Capture the cell that displays the provided text and extract its [x, y] central coordinate. 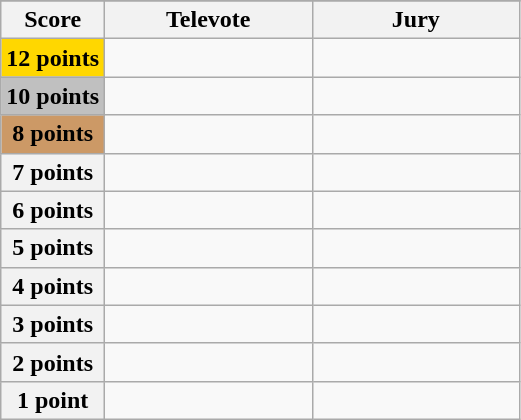
Televote [209, 20]
10 points [53, 96]
2 points [53, 362]
3 points [53, 324]
1 point [53, 400]
Jury [416, 20]
4 points [53, 286]
Score [53, 20]
12 points [53, 58]
6 points [53, 210]
5 points [53, 248]
8 points [53, 134]
7 points [53, 172]
